Return (X, Y) of the center of cell containing provided text 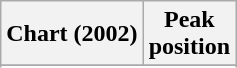
Peakposition (189, 34)
Chart (2002) (72, 34)
